For the text-containing cell, return its midpoint in (X, Y) coordinate format. 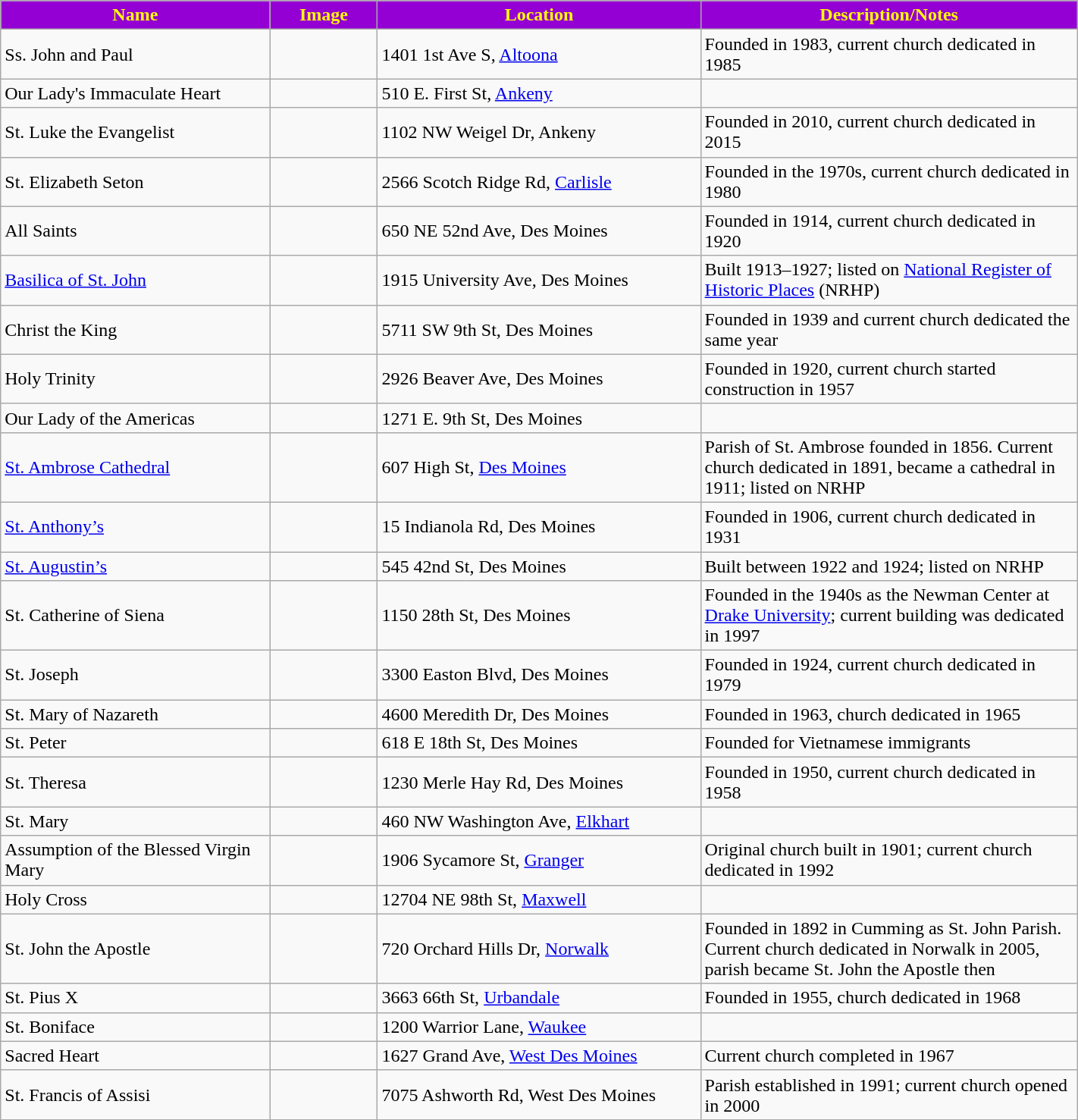
1230 Merle Hay Rd, Des Moines (539, 783)
460 NW Washington Ave, Elkhart (539, 821)
Founded in 1950, current church dedicated in 1958 (888, 783)
15 Indianola Rd, Des Moines (539, 526)
Parish of St. Ambrose founded in 1856. Current church dedicated in 1891, became a cathedral in 1911; listed on NRHP (888, 467)
Founded in the 1970s, current church dedicated in 1980 (888, 182)
Built 1913–1927; listed on National Register of Historic Places (NRHP) (888, 281)
Founded in 2010, current church dedicated in 2015 (888, 132)
1102 NW Weigel Dr, Ankeny (539, 132)
St. Francis of Assisi (135, 1095)
St. Mary of Nazareth (135, 714)
Founded in 1906, current church dedicated in 1931 (888, 526)
St. Augustin’s (135, 566)
1915 University Ave, Des Moines (539, 281)
Christ the King (135, 329)
Founded in 1892 in Cumming as St. John Parish. Current church dedicated in Norwalk in 2005, parish became St. John the Apostle then (888, 949)
1150 28th St, Des Moines (539, 616)
650 NE 52nd Ave, Des Moines (539, 231)
Basilica of St. John (135, 281)
St. John the Apostle (135, 949)
Founded for Vietnamese immigrants (888, 743)
Ss. John and Paul (135, 55)
St. Joseph (135, 675)
Current church completed in 1967 (888, 1056)
St. Ambrose Cathedral (135, 467)
Founded in 1924, current church dedicated in 1979 (888, 675)
All Saints (135, 231)
Founded in 1983, current church dedicated in 1985 (888, 55)
St. Mary (135, 821)
St. Catherine of Siena (135, 616)
Founded in 1939 and current church dedicated the same year (888, 329)
Our Lady of the Americas (135, 418)
Sacred Heart (135, 1056)
Original church built in 1901; current church dedicated in 1992 (888, 860)
12704 NE 98th St, Maxwell (539, 899)
St. Anthony’s (135, 526)
2926 Beaver Ave, Des Moines (539, 379)
Holy Cross (135, 899)
1906 Sycamore St, Granger (539, 860)
Image (324, 15)
4600 Meredith Dr, Des Moines (539, 714)
545 42nd St, Des Moines (539, 566)
Name (135, 15)
Founded in 1914, current church dedicated in 1920 (888, 231)
3663 66th St, Urbandale (539, 998)
St. Luke the Evangelist (135, 132)
Built between 1922 and 1924; listed on NRHP (888, 566)
Description/Notes (888, 15)
7075 Ashworth Rd, West Des Moines (539, 1095)
618 E 18th St, Des Moines (539, 743)
St. Pius X (135, 998)
St. Peter (135, 743)
Founded in 1920, current church started construction in 1957 (888, 379)
720 Orchard Hills Dr, Norwalk (539, 949)
Holy Trinity (135, 379)
1200 Warrior Lane, Waukee (539, 1027)
1401 1st Ave S, Altoona (539, 55)
2566 Scotch Ridge Rd, Carlisle (539, 182)
Location (539, 15)
3300 Easton Blvd, Des Moines (539, 675)
5711 SW 9th St, Des Moines (539, 329)
Parish established in 1991; current church opened in 2000 (888, 1095)
1271 E. 9th St, Des Moines (539, 418)
St. Elizabeth Seton (135, 182)
St. Theresa (135, 783)
Founded in 1963, church dedicated in 1965 (888, 714)
1627 Grand Ave, West Des Moines (539, 1056)
Our Lady's Immaculate Heart (135, 93)
607 High St, Des Moines (539, 467)
St. Boniface (135, 1027)
Founded in the 1940s as the Newman Center at Drake University; current building was dedicated in 1997 (888, 616)
510 E. First St, Ankeny (539, 93)
Assumption of the Blessed Virgin Mary (135, 860)
Founded in 1955, church dedicated in 1968 (888, 998)
